Output the [X, Y] coordinate of the center of the cell containing the given text.  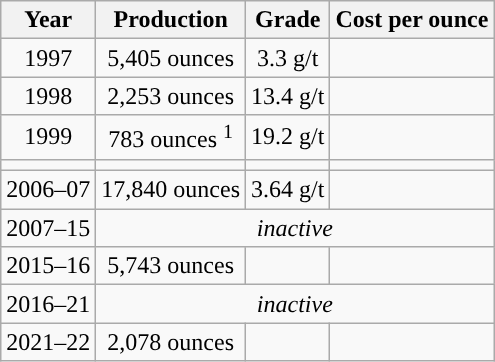
19.2 g/t [288, 138]
1999 [48, 138]
1997 [48, 58]
5,405 ounces [171, 58]
17,840 ounces [171, 190]
3.64 g/t [288, 190]
3.3 g/t [288, 58]
Cost per ounce [412, 20]
2015–16 [48, 266]
2,253 ounces [171, 96]
2016–21 [48, 304]
2021–22 [48, 342]
5,743 ounces [171, 266]
1998 [48, 96]
2,078 ounces [171, 342]
Production [171, 20]
2007–15 [48, 228]
783 ounces 1 [171, 138]
Year [48, 20]
2006–07 [48, 190]
13.4 g/t [288, 96]
Grade [288, 20]
